Detect which cell encompasses the target text, then output its (x, y) center coordinate. 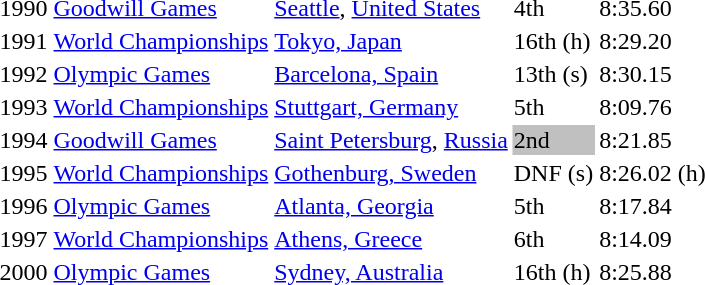
Barcelona, Spain (392, 74)
13th (s) (553, 74)
Goodwill Games (161, 140)
16th (h) (553, 41)
Saint Petersburg, Russia (392, 140)
DNF (s) (553, 173)
Stuttgart, Germany (392, 107)
2nd (553, 140)
Athens, Greece (392, 239)
Tokyo, Japan (392, 41)
6th (553, 239)
Gothenburg, Sweden (392, 173)
Atlanta, Georgia (392, 206)
